Extract the [x, y] coordinate from the center of the cell holding the provided text.  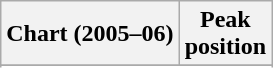
Chart (2005–06) [90, 34]
Peak position [225, 34]
